Provide the [X, Y] coordinate of the cell's center where the given text is located.  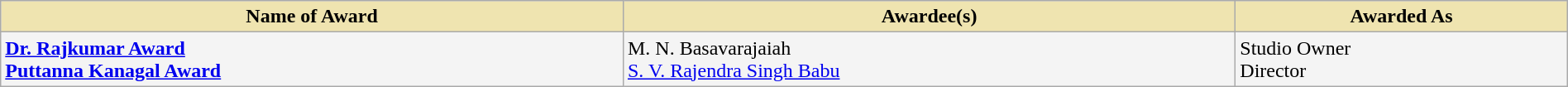
Awardee(s) [929, 17]
M. N. BasavarajaiahS. V. Rajendra Singh Babu [929, 60]
Awarded As [1401, 17]
Studio OwnerDirector [1401, 60]
Dr. Rajkumar AwardPuttanna Kanagal Award [313, 60]
Name of Award [313, 17]
